Return the [x, y] coordinate for the center point of the cell that contains the specified text.  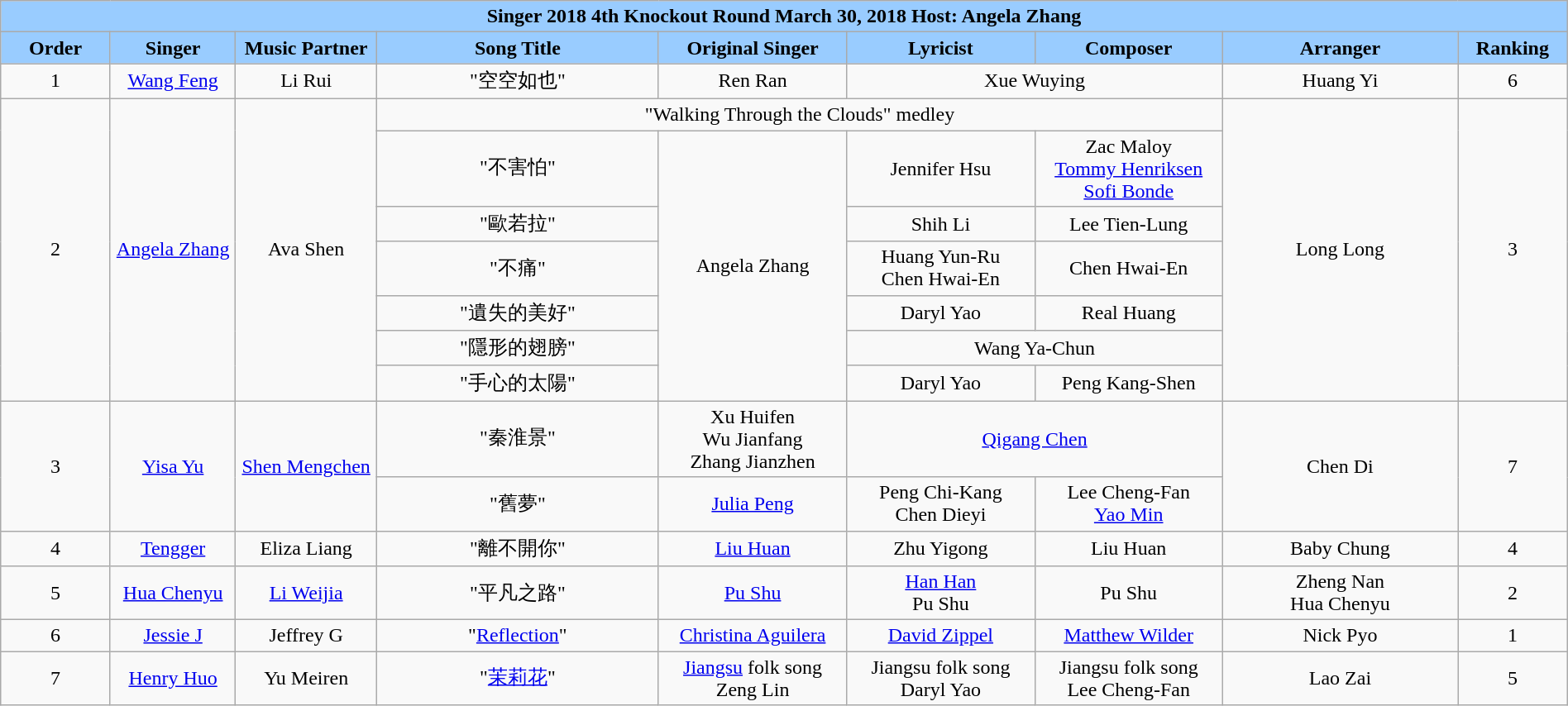
"不害怕" [518, 169]
Music Partner [306, 48]
Li Rui [306, 81]
"秦淮景" [518, 439]
Real Huang [1128, 312]
"茉莉花" [518, 678]
Jiangsu folk songZeng Lin [753, 678]
Chen Hwai-En [1128, 268]
Huang Yi [1340, 81]
Julia Peng [753, 504]
"Reflection" [518, 636]
Nick Pyo [1340, 636]
"手心的太陽" [518, 384]
"隱形的翅膀" [518, 349]
Zhu Yigong [941, 549]
Singer 2018 4th Knockout Round March 30, 2018 Host: Angela Zhang [784, 17]
Jessie J [173, 636]
Jiangsu folk songLee Cheng-Fan [1128, 678]
"Walking Through the Clouds" medley [799, 114]
Matthew Wilder [1128, 636]
Long Long [1340, 250]
Baby Chung [1340, 549]
"平凡之路" [518, 594]
"舊夢" [518, 504]
Xu HuifenWu JianfangZhang Jianzhen [753, 439]
Composer [1128, 48]
Ranking [1513, 48]
Wang Ya-Chun [1035, 349]
Lao Zai [1340, 678]
Original Singer [753, 48]
Jennifer Hsu [941, 169]
Ren Ran [753, 81]
Shen Mengchen [306, 466]
Peng Kang-Shen [1128, 384]
Xue Wuying [1035, 81]
"離不開你" [518, 549]
Arranger [1340, 48]
Tengger [173, 549]
"空空如也" [518, 81]
Lee Tien-Lung [1128, 225]
Yu Meiren [306, 678]
Eliza Liang [306, 549]
Wang Feng [173, 81]
Hua Chenyu [173, 594]
"歐若拉" [518, 225]
Li Weijia [306, 594]
Zheng NanHua Chenyu [1340, 594]
Lyricist [941, 48]
Jeffrey G [306, 636]
Qigang Chen [1035, 439]
Shih Li [941, 225]
Song Title [518, 48]
Jiangsu folk songDaryl Yao [941, 678]
Lee Cheng-FanYao Min [1128, 504]
Christina Aguilera [753, 636]
Huang Yun-RuChen Hwai-En [941, 268]
"不痛" [518, 268]
Zac MaloyTommy HenriksenSofi Bonde [1128, 169]
Chen Di [1340, 466]
Henry Huo [173, 678]
David Zippel [941, 636]
Order [56, 48]
Han HanPu Shu [941, 594]
Peng Chi-KangChen Dieyi [941, 504]
Singer [173, 48]
"遺失的美好" [518, 312]
Ava Shen [306, 250]
Yisa Yu [173, 466]
